Locate the cell with the specified text and output its [x, y] center coordinate. 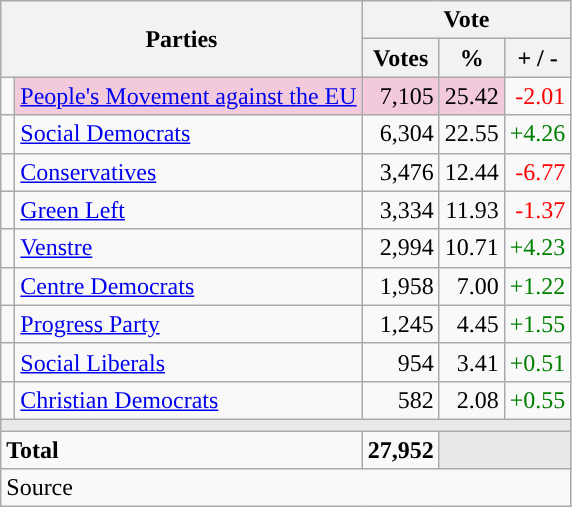
6,304 [400, 134]
Source [286, 488]
+0.51 [538, 362]
11.93 [472, 210]
7,105 [400, 96]
+4.26 [538, 134]
% [472, 58]
+ / - [538, 58]
Conservatives [188, 172]
10.71 [472, 248]
Venstre [188, 248]
3,334 [400, 210]
Social Democrats [188, 134]
Centre Democrats [188, 286]
4.45 [472, 324]
1,245 [400, 324]
2,994 [400, 248]
Christian Democrats [188, 400]
Total [182, 449]
Green Left [188, 210]
Vote [466, 20]
7.00 [472, 286]
+1.22 [538, 286]
+1.55 [538, 324]
+4.23 [538, 248]
2.08 [472, 400]
3.41 [472, 362]
-1.37 [538, 210]
Votes [400, 58]
Progress Party [188, 324]
27,952 [400, 449]
1,958 [400, 286]
Parties [182, 39]
Social Liberals [188, 362]
-6.77 [538, 172]
3,476 [400, 172]
22.55 [472, 134]
People's Movement against the EU [188, 96]
582 [400, 400]
12.44 [472, 172]
+0.55 [538, 400]
25.42 [472, 96]
-2.01 [538, 96]
954 [400, 362]
